Return (X, Y) of the center of cell containing provided text 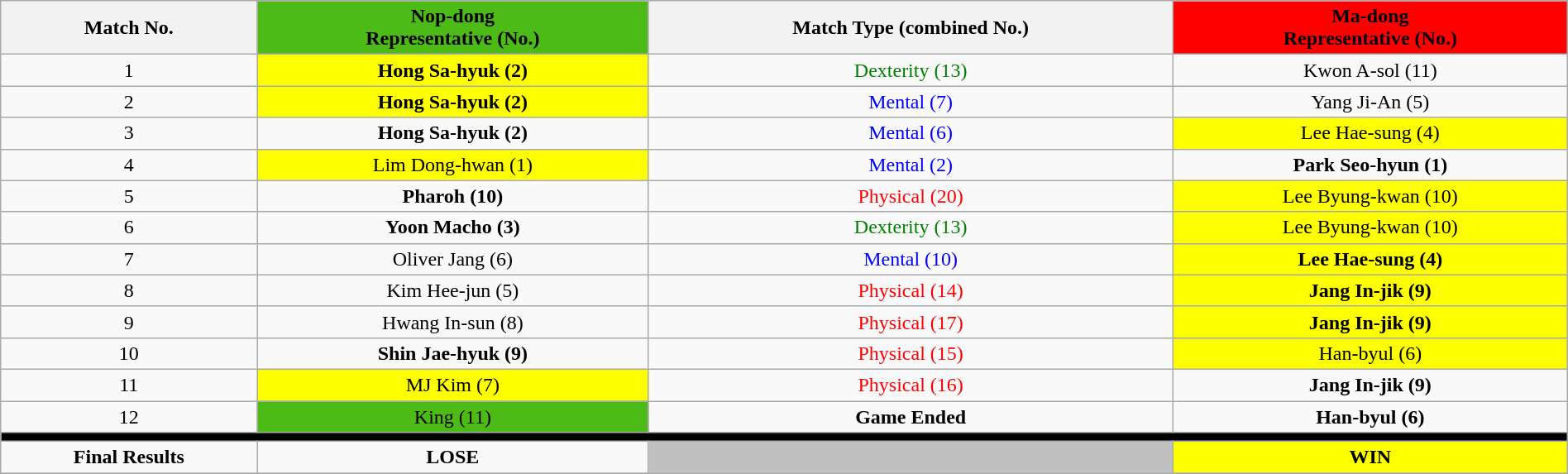
Pharoh (10) (453, 196)
4 (129, 165)
Mental (6) (911, 133)
Match No. (129, 28)
Ma-dong Representative (No.) (1370, 28)
3 (129, 133)
Physical (16) (911, 385)
Yoon Macho (3) (453, 227)
Final Results (129, 457)
Match Type (combined No.) (911, 28)
7 (129, 259)
11 (129, 385)
2 (129, 102)
Physical (20) (911, 196)
12 (129, 416)
Lim Dong-hwan (1) (453, 165)
Physical (15) (911, 353)
MJ Kim (7) (453, 385)
5 (129, 196)
King (11) (453, 416)
Physical (17) (911, 322)
Kwon A-sol (11) (1370, 70)
Game Ended (911, 416)
Hwang In-sun (8) (453, 322)
8 (129, 290)
Park Seo-hyun (1) (1370, 165)
WIN (1370, 457)
Physical (14) (911, 290)
Mental (2) (911, 165)
1 (129, 70)
Shin Jae-hyuk (9) (453, 353)
9 (129, 322)
Mental (10) (911, 259)
Yang Ji-An (5) (1370, 102)
LOSE (453, 457)
Nop-dong Representative (No.) (453, 28)
Kim Hee-jun (5) (453, 290)
6 (129, 227)
Mental (7) (911, 102)
10 (129, 353)
Oliver Jang (6) (453, 259)
